Pinpoint the cell where the given text exists, returning its (x, y) midpoint coordinate. 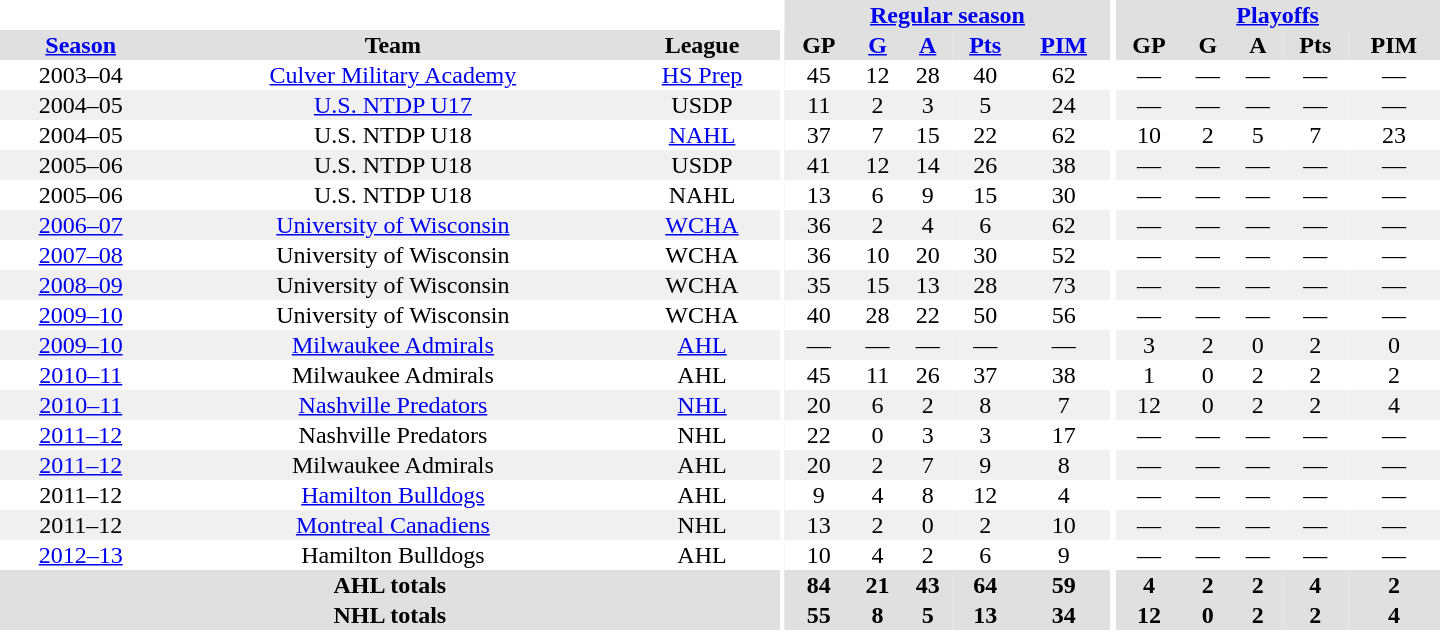
52 (1064, 255)
1 (1148, 375)
Culver Military Academy (392, 75)
HS Prep (702, 75)
U.S. NTDP U17 (392, 105)
64 (986, 585)
43 (928, 585)
55 (818, 615)
21 (878, 585)
14 (928, 165)
2008–09 (80, 285)
73 (1064, 285)
2003–04 (80, 75)
84 (818, 585)
59 (1064, 585)
50 (986, 315)
2007–08 (80, 255)
56 (1064, 315)
Montreal Canadiens (392, 525)
Regular season (948, 15)
23 (1394, 135)
41 (818, 165)
2006–07 (80, 225)
24 (1064, 105)
Team (392, 45)
Season (80, 45)
35 (818, 285)
NHL totals (390, 615)
17 (1064, 435)
2012–13 (80, 555)
34 (1064, 615)
Playoffs (1278, 15)
AHL totals (390, 585)
League (702, 45)
